Locate the cell with the specified text and output its (x, y) center coordinate. 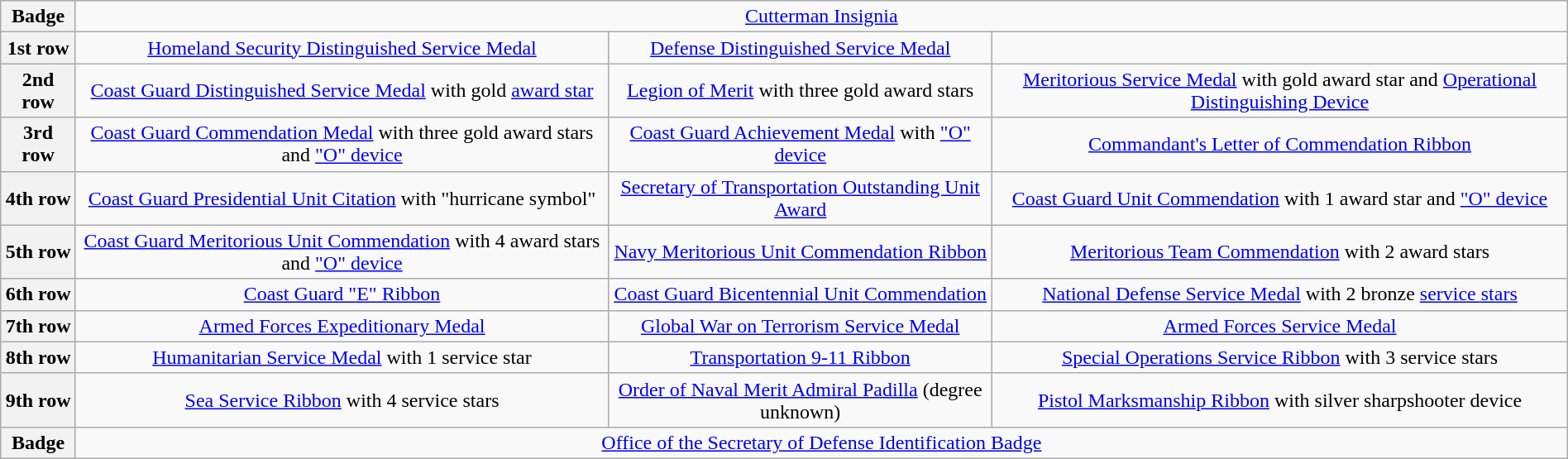
Coast Guard Unit Commendation with 1 award star and "O" device (1280, 198)
Secretary of Transportation Outstanding Unit Award (801, 198)
Transportation 9-11 Ribbon (801, 357)
Legion of Merit with three gold award stars (801, 91)
Coast Guard Meritorious Unit Commendation with 4 award stars and "O" device (342, 251)
Coast Guard Achievement Medal with "O" device (801, 144)
Coast Guard Commendation Medal with three gold award stars and "O" device (342, 144)
Coast Guard Distinguished Service Medal with gold award star (342, 91)
Defense Distinguished Service Medal (801, 48)
Armed Forces Expeditionary Medal (342, 326)
Sea Service Ribbon with 4 service stars (342, 400)
Pistol Marksmanship Ribbon with silver sharpshooter device (1280, 400)
Special Operations Service Ribbon with 3 service stars (1280, 357)
Humanitarian Service Medal with 1 service star (342, 357)
8th row (38, 357)
2nd row (38, 91)
Armed Forces Service Medal (1280, 326)
Navy Meritorious Unit Commendation Ribbon (801, 251)
9th row (38, 400)
Homeland Security Distinguished Service Medal (342, 48)
Commandant's Letter of Commendation Ribbon (1280, 144)
Coast Guard Presidential Unit Citation with "hurricane symbol" (342, 198)
Office of the Secretary of Defense Identification Badge (821, 442)
Order of Naval Merit Admiral Padilla (degree unknown) (801, 400)
Coast Guard "E" Ribbon (342, 294)
Meritorious Team Commendation with 2 award stars (1280, 251)
4th row (38, 198)
3rd row (38, 144)
6th row (38, 294)
Cutterman Insignia (821, 17)
1st row (38, 48)
Global War on Terrorism Service Medal (801, 326)
5th row (38, 251)
Meritorious Service Medal with gold award star and Operational Distinguishing Device (1280, 91)
7th row (38, 326)
National Defense Service Medal with 2 bronze service stars (1280, 294)
Coast Guard Bicentennial Unit Commendation (801, 294)
